Find where the given text appears and provide that cell's center as [x, y] coordinate. 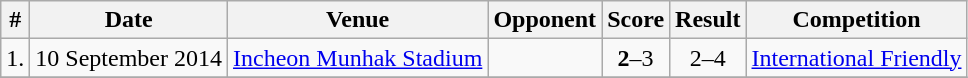
Incheon Munhak Stadium [358, 58]
10 September 2014 [129, 58]
Score [636, 20]
Result [708, 20]
Competition [856, 20]
2–3 [636, 58]
Venue [358, 20]
1. [16, 58]
International Friendly [856, 58]
2–4 [708, 58]
Date [129, 20]
# [16, 20]
Opponent [545, 20]
